Provide the (X, Y) coordinate of the cell's center where the given text is located.  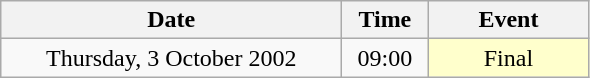
Event (508, 20)
Time (385, 20)
Thursday, 3 October 2002 (172, 58)
Final (508, 58)
Date (172, 20)
09:00 (385, 58)
